From the cell containing the given text, extract its center point as [x, y] coordinate. 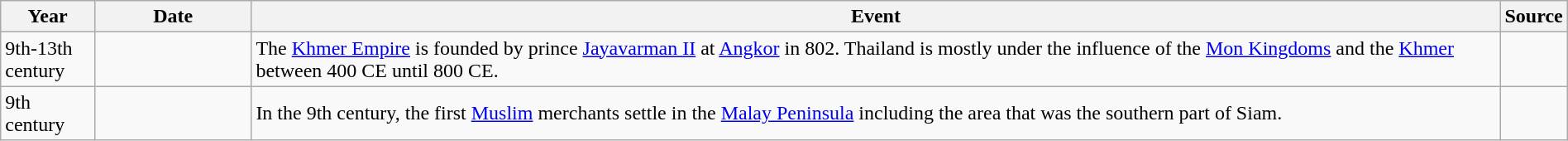
In the 9th century, the first Muslim merchants settle in the Malay Peninsula including the area that was the southern part of Siam. [876, 113]
9th century [48, 113]
Event [876, 17]
Source [1533, 17]
Date [172, 17]
Year [48, 17]
9th-13th century [48, 60]
